Determine the (x, y) coordinate at the center of the cell enclosing the given text.  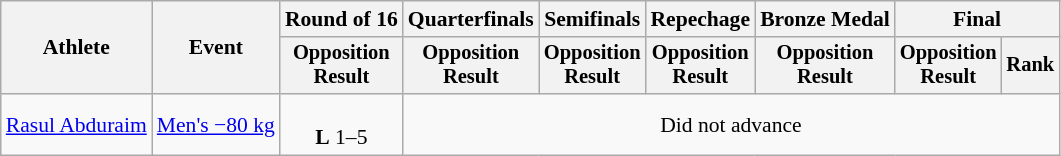
Round of 16 (342, 19)
Event (216, 48)
Rasul Abduraim (76, 124)
L 1–5 (342, 124)
Athlete (76, 48)
Semifinals (592, 19)
Quarterfinals (471, 19)
Rank (1030, 66)
Bronze Medal (825, 19)
Final (977, 19)
Repechage (700, 19)
Did not advance (731, 124)
Men's −80 kg (216, 124)
